Determine the (x, y) coordinate at the center of the cell enclosing the given text.  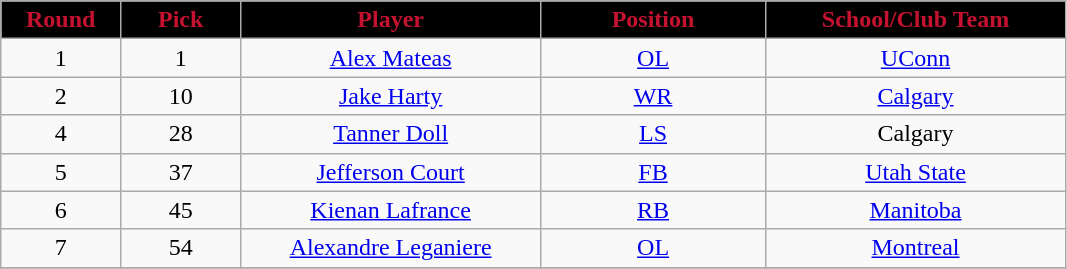
37 (181, 172)
WR (654, 96)
7 (61, 248)
Jake Harty (391, 96)
Manitoba (916, 210)
5 (61, 172)
UConn (916, 58)
28 (181, 134)
Kienan Lafrance (391, 210)
Position (654, 20)
2 (61, 96)
Montreal (916, 248)
10 (181, 96)
LS (654, 134)
FB (654, 172)
4 (61, 134)
Alexandre Leganiere (391, 248)
School/Club Team (916, 20)
Round (61, 20)
RB (654, 210)
Pick (181, 20)
Utah State (916, 172)
6 (61, 210)
45 (181, 210)
Alex Mateas (391, 58)
54 (181, 248)
Tanner Doll (391, 134)
Jefferson Court (391, 172)
Player (391, 20)
